Find where the given text appears and provide that cell's center as (x, y) coordinate. 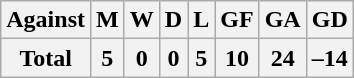
–14 (330, 58)
GF (237, 20)
10 (237, 58)
Total (46, 58)
Against (46, 20)
L (202, 20)
W (142, 20)
GD (330, 20)
GA (282, 20)
D (173, 20)
24 (282, 58)
M (107, 20)
